Determine the (x, y) coordinate at the center of the cell enclosing the given text.  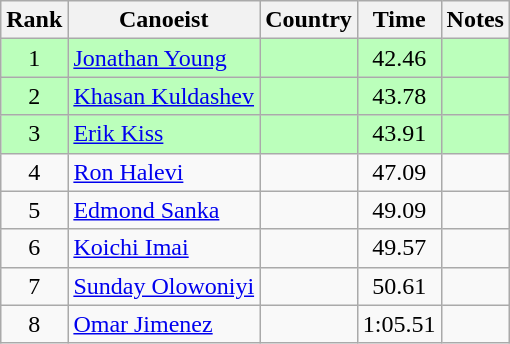
Ron Halevi (164, 172)
Rank (34, 20)
Omar Jimenez (164, 324)
Khasan Kuldashev (164, 96)
8 (34, 324)
4 (34, 172)
Time (399, 20)
Country (309, 20)
43.78 (399, 96)
6 (34, 248)
1:05.51 (399, 324)
3 (34, 134)
7 (34, 286)
50.61 (399, 286)
43.91 (399, 134)
49.09 (399, 210)
Notes (475, 20)
2 (34, 96)
42.46 (399, 58)
5 (34, 210)
Erik Kiss (164, 134)
Edmond Sanka (164, 210)
Sunday Olowoniyi (164, 286)
1 (34, 58)
49.57 (399, 248)
Jonathan Young (164, 58)
Canoeist (164, 20)
47.09 (399, 172)
Koichi Imai (164, 248)
